From the cell containing the given text, extract its center point as (X, Y) coordinate. 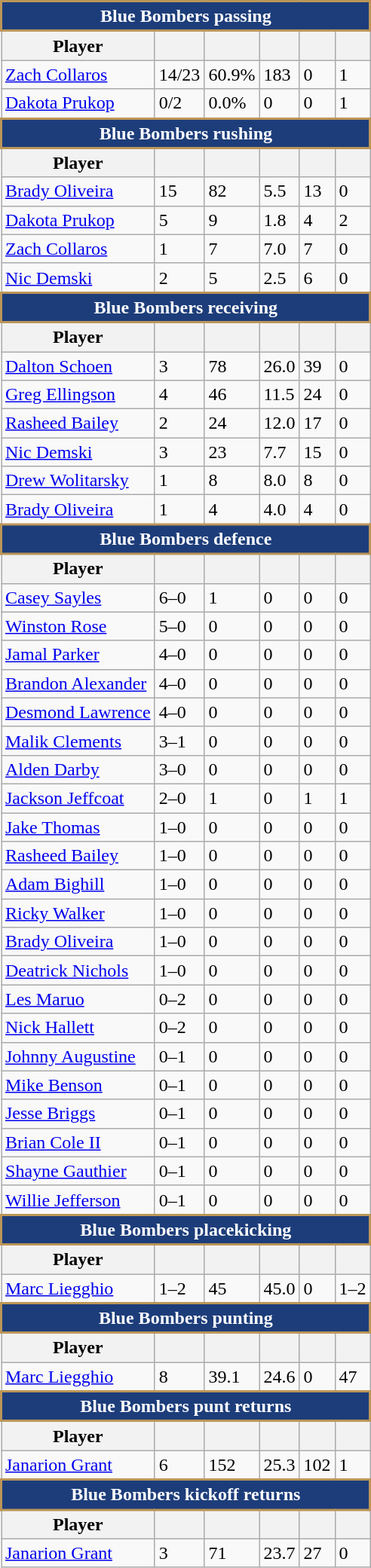
9 (232, 220)
Blue Bombers kickoff returns (186, 1495)
11.5 (279, 395)
17 (317, 423)
0/2 (179, 104)
2.5 (279, 277)
Casey Sayles (78, 598)
82 (232, 191)
24.6 (279, 1377)
Jamal Parker (78, 655)
Jackson Jeffcoat (78, 798)
60.9% (232, 75)
Blue Bombers punt returns (186, 1406)
Drew Wolitarsky (78, 481)
7.0 (279, 249)
Blue Bombers receiving (186, 307)
0.0% (232, 104)
5.5 (279, 191)
Ricky Walker (78, 913)
78 (232, 365)
Brian Cole II (78, 1142)
47 (353, 1377)
Desmond Lawrence (78, 712)
Mike Benson (78, 1085)
8.0 (279, 481)
Blue Bombers defence (186, 539)
Johnny Augustine (78, 1056)
Blue Bombers punting (186, 1318)
Shayne Gauthier (78, 1171)
Willie Jefferson (78, 1200)
3–1 (179, 741)
25.3 (279, 1465)
Deatrick Nichols (78, 970)
Adam Bighill (78, 885)
3–0 (179, 769)
Winston Rose (78, 626)
4.0 (279, 509)
Blue Bombers placekicking (186, 1230)
Greg Ellingson (78, 395)
71 (232, 1553)
39.1 (232, 1377)
5–0 (179, 626)
45.0 (279, 1288)
Blue Bombers passing (186, 17)
26.0 (279, 365)
Jake Thomas (78, 827)
39 (317, 365)
46 (232, 395)
6–0 (179, 598)
Blue Bombers rushing (186, 133)
Alden Darby (78, 769)
152 (232, 1465)
2–0 (179, 798)
Malik Clements (78, 741)
1.8 (279, 220)
102 (317, 1465)
45 (232, 1288)
14/23 (179, 75)
Nick Hallett (78, 1028)
7.7 (279, 452)
Les Maruo (78, 999)
23.7 (279, 1553)
183 (279, 75)
Dalton Schoen (78, 365)
27 (317, 1553)
13 (317, 191)
12.0 (279, 423)
23 (232, 452)
Brandon Alexander (78, 683)
Jesse Briggs (78, 1114)
